Return the (x, y) coordinate for the center point of the cell that contains the specified text.  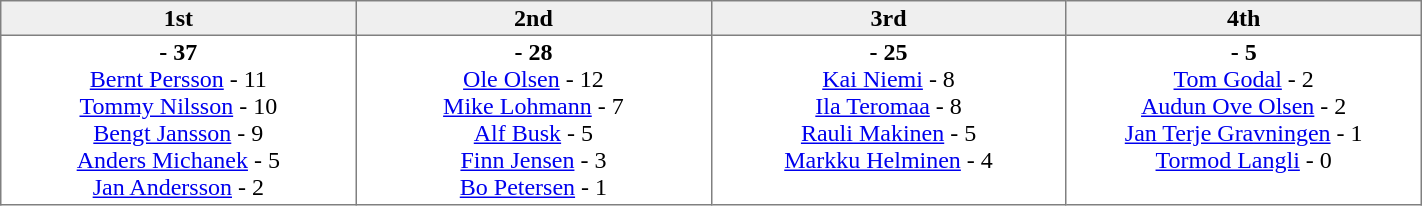
4th (1244, 18)
3rd (888, 18)
- 5Tom Godal - 2Audun Ove Olsen - 2Jan Terje Gravningen - 1Tormod Langli - 0 (1244, 120)
- 25Kai Niemi - 8Ila Teromaa - 8Rauli Makinen - 5Markku Helminen - 4 (888, 120)
- 37Bernt Persson - 11Tommy Nilsson - 10Bengt Jansson - 9Anders Michanek - 5Jan Andersson - 2 (178, 120)
2nd (534, 18)
- 28Ole Olsen - 12Mike Lohmann - 7Alf Busk - 5Finn Jensen - 3Bo Petersen - 1 (534, 120)
1st (178, 18)
